Locate the cell with the specified text and output its (X, Y) center coordinate. 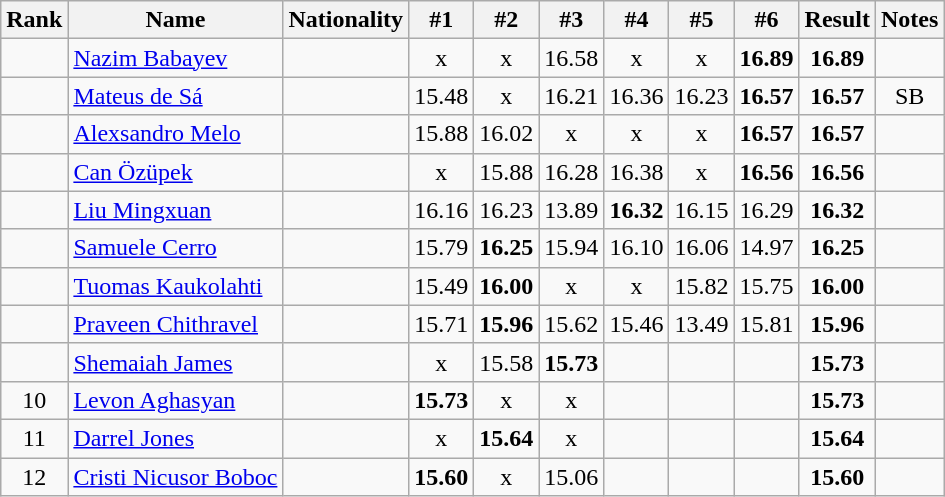
Tuomas Kaukolahti (176, 286)
16.02 (506, 134)
Alexsandro Melo (176, 134)
Name (176, 20)
#5 (702, 20)
15.75 (766, 286)
15.49 (442, 286)
Rank (34, 20)
Cristi Nicusor Boboc (176, 477)
Notes (909, 20)
16.10 (636, 248)
16.29 (766, 210)
15.48 (442, 96)
#1 (442, 20)
15.94 (572, 248)
Shemaiah James (176, 362)
Samuele Cerro (176, 248)
Darrel Jones (176, 438)
12 (34, 477)
Mateus de Sá (176, 96)
#4 (636, 20)
Nationality (346, 20)
16.06 (702, 248)
SB (909, 96)
Levon Aghasyan (176, 400)
16.16 (442, 210)
11 (34, 438)
10 (34, 400)
Nazim Babayev (176, 58)
15.62 (572, 324)
15.81 (766, 324)
16.21 (572, 96)
16.36 (636, 96)
15.06 (572, 477)
15.79 (442, 248)
13.49 (702, 324)
15.82 (702, 286)
16.38 (636, 172)
Liu Mingxuan (176, 210)
16.28 (572, 172)
Result (837, 20)
16.58 (572, 58)
Praveen Chithravel (176, 324)
Can Özüpek (176, 172)
15.71 (442, 324)
#2 (506, 20)
14.97 (766, 248)
15.46 (636, 324)
16.15 (702, 210)
#3 (572, 20)
15.58 (506, 362)
#6 (766, 20)
13.89 (572, 210)
